Extract the (X, Y) coordinate from the center of the cell holding the provided text.  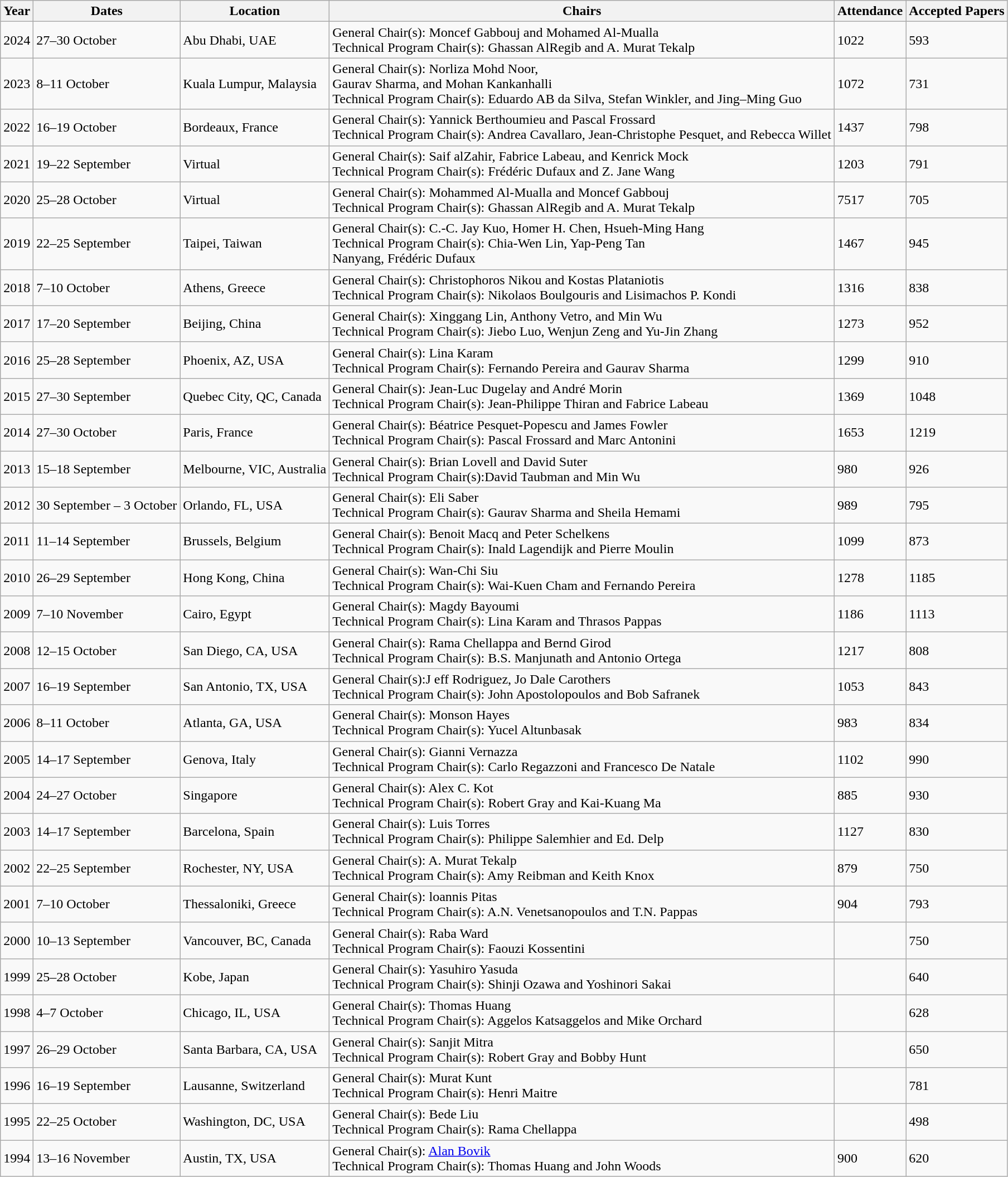
30 September – 3 October (107, 505)
16–19 October (107, 127)
General Chair(s): loannis PitasTechnical Program Chair(s): A.N. Venetsanopoulos and T.N. Pappas (582, 904)
Washington, DC, USA (255, 1122)
Bordeaux, France (255, 127)
1998 (17, 1013)
900 (870, 1159)
Genova, Italy (255, 759)
Taipei, Taiwan (255, 244)
2015 (17, 396)
628 (957, 1013)
Phoenix, AZ, USA (255, 360)
980 (870, 468)
926 (957, 468)
2018 (17, 288)
General Chair(s):J eff Rodriguez, Jo Dale CarothersTechnical Program Chair(s): John Apostolopoulos and Bob Safranek (582, 687)
910 (957, 360)
620 (957, 1159)
2013 (17, 468)
2001 (17, 904)
498 (957, 1122)
Chairs (582, 11)
25–28 September (107, 360)
781 (957, 1086)
1996 (17, 1086)
1994 (17, 1159)
24–27 October (107, 795)
Accepted Papers (957, 11)
7–10 November (107, 614)
1299 (870, 360)
7517 (870, 200)
2003 (17, 832)
Chicago, IL, USA (255, 1013)
Santa Barbara, CA, USA (255, 1049)
2005 (17, 759)
General Chair(s): Rama Chellappa and Bernd GirodTechnical Program Chair(s): B.S. Manjunath and Antonio Ortega (582, 650)
793 (957, 904)
General Chair(s): Brian Lovell and David SuterTechnical Program Chair(s):David Taubman and Min Wu (582, 468)
General Chair(s): Béatrice Pesquet-Popescu and James FowlerTechnical Program Chair(s): Pascal Frossard and Marc Antonini (582, 433)
593 (957, 40)
General Chair(s): Saif alZahir, Fabrice Labeau, and Kenrick MockTechnical Program Chair(s): Frédéric Dufaux and Z. Jane Wang (582, 164)
2009 (17, 614)
2000 (17, 940)
1273 (870, 323)
General Chair(s): Jean-Luc Dugelay and André MorinTechnical Program Chair(s): Jean-Philippe Thiran and Fabrice Labeau (582, 396)
Vancouver, BC, Canada (255, 940)
2008 (17, 650)
General Chair(s): Bede LiuTechnical Program Chair(s): Rama Chellappa (582, 1122)
2024 (17, 40)
Paris, France (255, 433)
1653 (870, 433)
27–30 September (107, 396)
4–7 October (107, 1013)
San Antonio, TX, USA (255, 687)
983 (870, 723)
San Diego, CA, USA (255, 650)
930 (957, 795)
General Chair(s): Eli SaberTechnical Program Chair(s): Gaurav Sharma and Sheila Hemami (582, 505)
1316 (870, 288)
Singapore (255, 795)
989 (870, 505)
904 (870, 904)
General Chair(s): Gianni VernazzaTechnical Program Chair(s): Carlo Regazzoni and Francesco De Natale (582, 759)
1217 (870, 650)
General Chair(s): Moncef Gabbouj and Mohamed Al-MuallaTechnical Program Chair(s): Ghassan AlRegib and A. Murat Tekalp (582, 40)
General Chair(s): Thomas HuangTechnical Program Chair(s): Aggelos Katsaggelos and Mike Orchard (582, 1013)
General Chair(s): Mohammed Al-Mualla and Moncef GabboujTechnical Program Chair(s): Ghassan AlRegib and A. Murat Tekalp (582, 200)
Beijing, China (255, 323)
Location (255, 11)
2021 (17, 164)
General Chair(s): Wan-Chi SiuTechnical Program Chair(s): Wai-Kuen Cham and Fernando Pereira (582, 578)
2019 (17, 244)
1102 (870, 759)
791 (957, 164)
General Chair(s): Sanjit MitraTechnical Program Chair(s): Robert Gray and Bobby Hunt (582, 1049)
Rochester, NY, USA (255, 868)
945 (957, 244)
1467 (870, 244)
1022 (870, 40)
2010 (17, 578)
2020 (17, 200)
26–29 September (107, 578)
17–20 September (107, 323)
1995 (17, 1122)
705 (957, 200)
1437 (870, 127)
19–22 September (107, 164)
Attendance (870, 11)
Kuala Lumpur, Malaysia (255, 84)
1999 (17, 977)
2022 (17, 127)
650 (957, 1049)
General Chair(s): Luis TorresTechnical Program Chair(s): Philippe Salemhier and Ed. Delp (582, 832)
1127 (870, 832)
795 (957, 505)
2016 (17, 360)
731 (957, 84)
1219 (957, 433)
General Chair(s): Yannick Berthoumieu and Pascal FrossardTechnical Program Chair(s): Andrea Cavallaro, Jean-Christophe Pesquet, and Rebecca Willet (582, 127)
General Chair(s): Xinggang Lin, Anthony Vetro, and Min WuTechnical Program Chair(s): Jiebo Luo, Wenjun Zeng and Yu-Jin Zhang (582, 323)
Year (17, 11)
1185 (957, 578)
1369 (870, 396)
2014 (17, 433)
Brussels, Belgium (255, 542)
Cairo, Egypt (255, 614)
10–13 September (107, 940)
Abu Dhabi, UAE (255, 40)
873 (957, 542)
1203 (870, 164)
1048 (957, 396)
General Chair(s): Lina KaramTechnical Program Chair(s): Fernando Pereira and Gaurav Sharma (582, 360)
Austin, TX, USA (255, 1159)
Melbourne, VIC, Australia (255, 468)
Quebec City, QC, Canada (255, 396)
13–16 November (107, 1159)
2012 (17, 505)
798 (957, 127)
843 (957, 687)
Hong Kong, China (255, 578)
1997 (17, 1049)
1072 (870, 84)
879 (870, 868)
General Chair(s): Raba WardTechnical Program Chair(s): Faouzi Kossentini (582, 940)
Thessaloniki, Greece (255, 904)
Orlando, FL, USA (255, 505)
Atlanta, GA, USA (255, 723)
2017 (17, 323)
640 (957, 977)
15–18 September (107, 468)
General Chair(s): Magdy BayoumiTechnical Program Chair(s): Lina Karam and Thrasos Pappas (582, 614)
2002 (17, 868)
Dates (107, 11)
26–29 October (107, 1049)
Lausanne, Switzerland (255, 1086)
General Chair(s): Murat KuntTechnical Program Chair(s): Henri Maitre (582, 1086)
1186 (870, 614)
2004 (17, 795)
General Chair(s): Alan BovikTechnical Program Chair(s): Thomas Huang and John Woods (582, 1159)
General Chair(s): Monson HayesTechnical Program Chair(s): Yucel Altunbasak (582, 723)
General Chair(s): Christophoros Nikou and Kostas PlataniotisTechnical Program Chair(s): Nikolaos Boulgouris and Lisimachos P. Kondi (582, 288)
General Chair(s): C.-C. Jay Kuo, Homer H. Chen, Hsueh-Ming HangTechnical Program Chair(s): Chia-Wen Lin, Yap-Peng TanNanyang, Frédéric Dufaux (582, 244)
952 (957, 323)
2023 (17, 84)
General Chair(s): Alex C. KotTechnical Program Chair(s): Robert Gray and Kai-Kuang Ma (582, 795)
22–25 October (107, 1122)
838 (957, 288)
808 (957, 650)
11–14 September (107, 542)
885 (870, 795)
Barcelona, Spain (255, 832)
1113 (957, 614)
990 (957, 759)
1278 (870, 578)
2007 (17, 687)
2006 (17, 723)
834 (957, 723)
General Chair(s): A. Murat TekalpTechnical Program Chair(s): Amy Reibman and Keith Knox (582, 868)
1053 (870, 687)
Athens, Greece (255, 288)
2011 (17, 542)
General Chair(s): Yasuhiro YasudaTechnical Program Chair(s): Shinji Ozawa and Yoshinori Sakai (582, 977)
830 (957, 832)
12–15 October (107, 650)
1099 (870, 542)
General Chair(s): Benoit Macq and Peter SchelkensTechnical Program Chair(s): Inald Lagendijk and Pierre Moulin (582, 542)
Kobe, Japan (255, 977)
